Pinpoint the cell where the given text exists, returning its [x, y] midpoint coordinate. 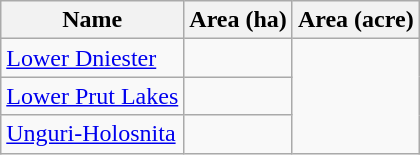
Name [92, 20]
Lower Prut Lakes [92, 96]
Unguri-Holosnita [92, 134]
Area (ha) [238, 20]
Lower Dniester [92, 58]
Area (acre) [356, 20]
